From the cell containing the given text, extract its center point as [x, y] coordinate. 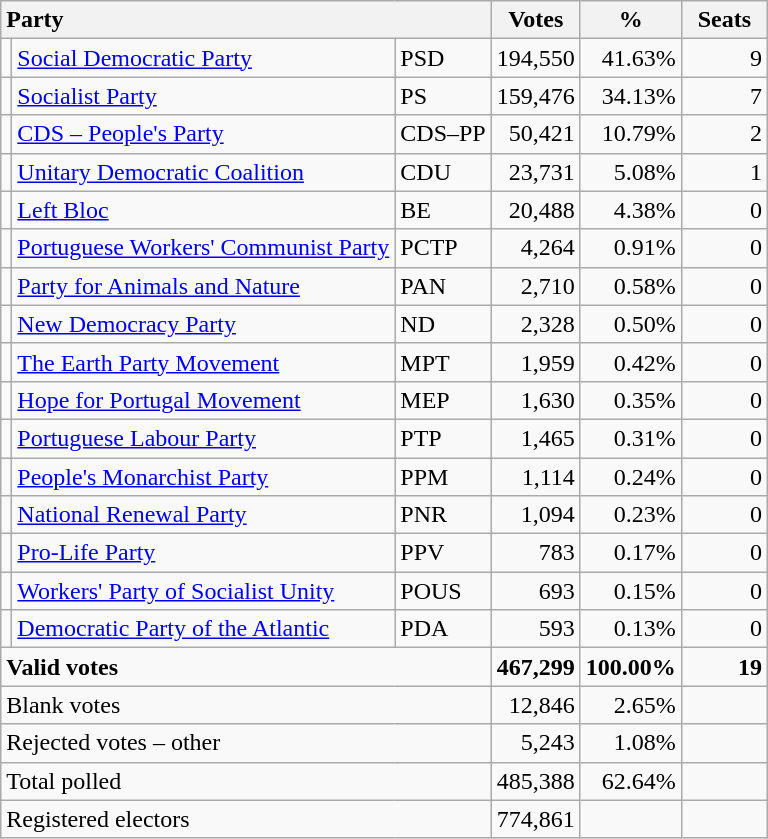
Party for Animals and Nature [204, 286]
9 [724, 58]
62.64% [630, 781]
People's Monarchist Party [204, 477]
Valid votes [246, 667]
100.00% [630, 667]
Portuguese Labour Party [204, 438]
0.15% [630, 591]
7 [724, 96]
CDS – People's Party [204, 134]
2.65% [630, 705]
23,731 [536, 172]
0.58% [630, 286]
485,388 [536, 781]
Socialist Party [204, 96]
2,710 [536, 286]
Total polled [246, 781]
PSD [443, 58]
Party [246, 20]
194,550 [536, 58]
693 [536, 591]
PDA [443, 629]
0.24% [630, 477]
MEP [443, 400]
1.08% [630, 743]
PPM [443, 477]
CDU [443, 172]
34.13% [630, 96]
159,476 [536, 96]
593 [536, 629]
0.13% [630, 629]
0.50% [630, 324]
PAN [443, 286]
20,488 [536, 210]
MPT [443, 362]
National Renewal Party [204, 515]
PTP [443, 438]
0.35% [630, 400]
BE [443, 210]
POUS [443, 591]
5.08% [630, 172]
PS [443, 96]
1,114 [536, 477]
The Earth Party Movement [204, 362]
New Democracy Party [204, 324]
774,861 [536, 819]
PNR [443, 515]
41.63% [630, 58]
0.17% [630, 553]
Workers' Party of Socialist Unity [204, 591]
0.31% [630, 438]
2,328 [536, 324]
CDS–PP [443, 134]
Social Democratic Party [204, 58]
1,959 [536, 362]
Portuguese Workers' Communist Party [204, 248]
Rejected votes – other [246, 743]
Registered electors [246, 819]
Democratic Party of the Atlantic [204, 629]
Unitary Democratic Coalition [204, 172]
Blank votes [246, 705]
783 [536, 553]
ND [443, 324]
1,630 [536, 400]
50,421 [536, 134]
% [630, 20]
Seats [724, 20]
10.79% [630, 134]
Hope for Portugal Movement [204, 400]
Pro-Life Party [204, 553]
12,846 [536, 705]
4.38% [630, 210]
0.91% [630, 248]
2 [724, 134]
0.42% [630, 362]
467,299 [536, 667]
PCTP [443, 248]
Votes [536, 20]
5,243 [536, 743]
Left Bloc [204, 210]
1,465 [536, 438]
4,264 [536, 248]
PPV [443, 553]
1 [724, 172]
19 [724, 667]
1,094 [536, 515]
0.23% [630, 515]
